Provide the (x, y) coordinate of the cell's center where the given text is located.  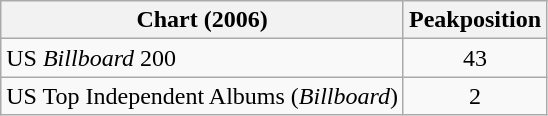
Chart (2006) (202, 20)
US Top Independent Albums (Billboard) (202, 96)
2 (474, 96)
43 (474, 58)
US Billboard 200 (202, 58)
Peakposition (474, 20)
